Search for the cell housing the specified text and yield its [X, Y] center coordinate. 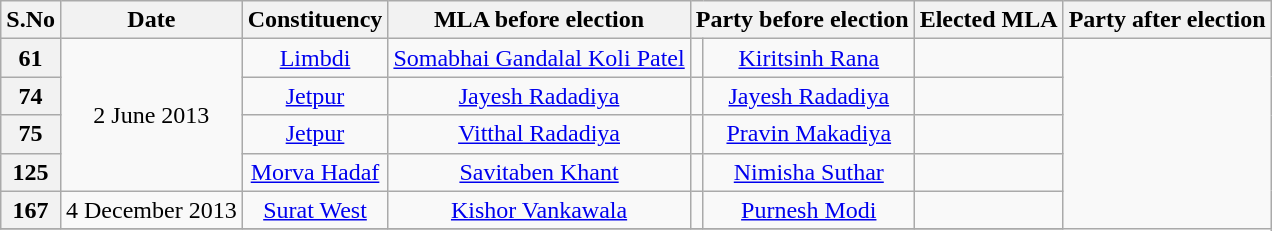
Morva Hadaf [315, 172]
MLA before election [539, 20]
S.No [31, 20]
Pravin Makadiya [808, 134]
Purnesh Modi [808, 210]
74 [31, 96]
Elected MLA [988, 20]
167 [31, 210]
Party before election [802, 20]
Kiritsinh Rana [808, 58]
Kishor Vankawala [539, 210]
Somabhai Gandalal Koli Patel [539, 58]
Constituency [315, 20]
Vitthal Radadiya [539, 134]
Nimisha Suthar [808, 172]
75 [31, 134]
61 [31, 58]
Date [151, 20]
Party after election [1167, 20]
Limbdi [315, 58]
125 [31, 172]
4 December 2013 [151, 210]
Savitaben Khant [539, 172]
Surat West [315, 210]
2 June 2013 [151, 115]
